Search for the cell housing the specified text and yield its (x, y) center coordinate. 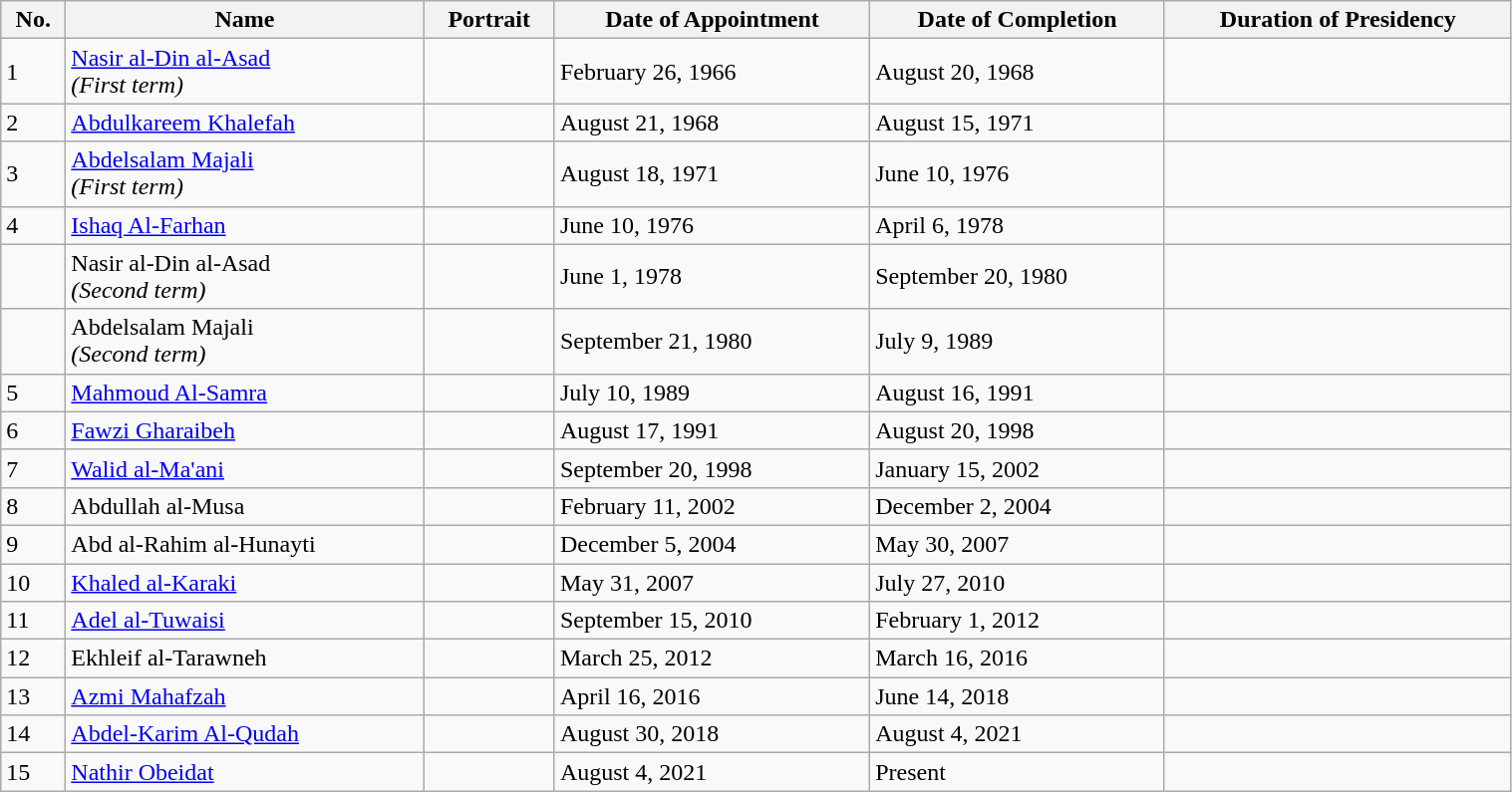
August 15, 1971 (1018, 123)
Khaled al-Karaki (245, 583)
July 10, 1989 (712, 393)
10 (34, 583)
September 15, 2010 (712, 621)
Nathir Obeidat (245, 772)
February 1, 2012 (1018, 621)
September 20, 1998 (712, 468)
May 31, 2007 (712, 583)
Azmi Mahafzah (245, 696)
September 21, 1980 (712, 341)
August 21, 1968 (712, 123)
Date of Appointment (712, 20)
Nasir al-Din al-Asad(First term) (245, 72)
No. (34, 20)
Mahmoud Al-Samra (245, 393)
March 16, 2016 (1018, 659)
December 5, 2004 (712, 544)
August 20, 1968 (1018, 72)
March 25, 2012 (712, 659)
15 (34, 772)
Adel al-Tuwaisi (245, 621)
Date of Completion (1018, 20)
13 (34, 696)
5 (34, 393)
December 2, 2004 (1018, 506)
9 (34, 544)
2 (34, 123)
Ekhleif al-Tarawneh (245, 659)
August 30, 2018 (712, 734)
February 26, 1966 (712, 72)
August 18, 1971 (712, 173)
January 15, 2002 (1018, 468)
4 (34, 225)
April 16, 2016 (712, 696)
1 (34, 72)
Abdelsalam Majali(First term) (245, 173)
September 20, 1980 (1018, 277)
August 16, 1991 (1018, 393)
July 9, 1989 (1018, 341)
11 (34, 621)
June 1, 1978 (712, 277)
8 (34, 506)
Fawzi Gharaibeh (245, 430)
June 14, 2018 (1018, 696)
Abdulkareem Khalefah (245, 123)
7 (34, 468)
Abdel-Karim Al-Qudah (245, 734)
Walid al-Ma'ani (245, 468)
August 20, 1998 (1018, 430)
Abdelsalam Majali(Second term) (245, 341)
12 (34, 659)
Abdullah al-Musa (245, 506)
August 17, 1991 (712, 430)
April 6, 1978 (1018, 225)
Abd al-Rahim al-Hunayti (245, 544)
Portrait (488, 20)
6 (34, 430)
Duration of Presidency (1338, 20)
February 11, 2002 (712, 506)
3 (34, 173)
May 30, 2007 (1018, 544)
Present (1018, 772)
July 27, 2010 (1018, 583)
Nasir al-Din al-Asad(Second term) (245, 277)
Name (245, 20)
14 (34, 734)
Ishaq Al-Farhan (245, 225)
